From the cell containing the given text, extract its center point as [X, Y] coordinate. 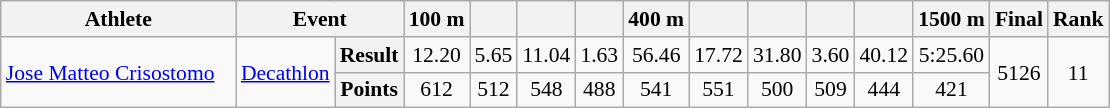
12.20 [437, 55]
56.46 [656, 55]
Result [370, 55]
Event [320, 19]
17.72 [718, 55]
31.80 [778, 55]
548 [546, 90]
Decathlon [286, 72]
5.65 [494, 55]
Rank [1078, 19]
Final [1019, 19]
11.04 [546, 55]
509 [831, 90]
612 [437, 90]
421 [952, 90]
5:25.60 [952, 55]
1500 m [952, 19]
512 [494, 90]
500 [778, 90]
541 [656, 90]
5126 [1019, 72]
40.12 [884, 55]
Points [370, 90]
11 [1078, 72]
Athlete [118, 19]
Jose Matteo Crisostomo [118, 72]
444 [884, 90]
1.63 [599, 55]
488 [599, 90]
400 m [656, 19]
100 m [437, 19]
551 [718, 90]
3.60 [831, 55]
